From the cell containing the given text, extract its center point as [X, Y] coordinate. 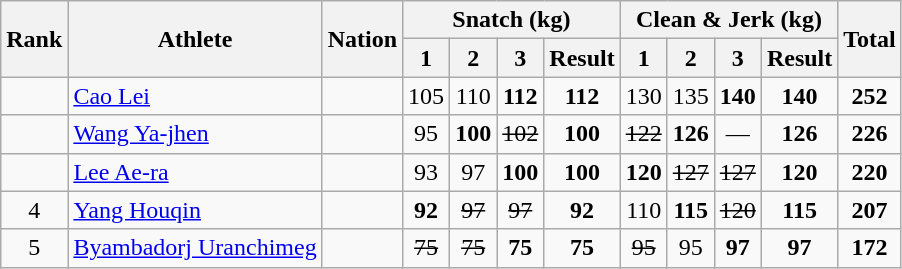
Total [870, 39]
220 [870, 172]
Snatch (kg) [512, 20]
93 [426, 172]
Clean & Jerk (kg) [729, 20]
105 [426, 96]
226 [870, 134]
Wang Ya-jhen [195, 134]
Cao Lei [195, 96]
207 [870, 210]
Lee Ae-ra [195, 172]
Nation [362, 39]
4 [34, 210]
Athlete [195, 39]
— [738, 134]
122 [644, 134]
252 [870, 96]
172 [870, 248]
130 [644, 96]
Byambadorj Uranchimeg [195, 248]
Yang Houqin [195, 210]
135 [690, 96]
Rank [34, 39]
102 [520, 134]
5 [34, 248]
